Return the (X, Y) coordinate for the center point of the cell that contains the specified text.  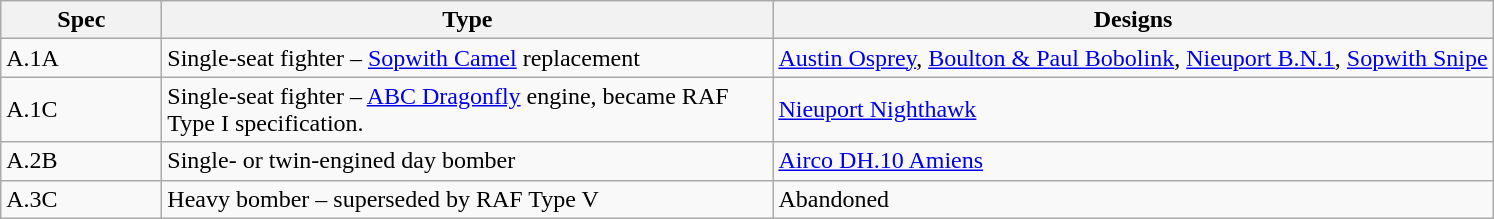
Nieuport Nighthawk (1133, 110)
Single-seat fighter – Sopwith Camel replacement (468, 58)
A.3C (82, 199)
Designs (1133, 20)
Type (468, 20)
A.2B (82, 161)
Airco DH.10 Amiens (1133, 161)
Abandoned (1133, 199)
Single-seat fighter – ABC Dragonfly engine, became RAF Type I specification. (468, 110)
A.1A (82, 58)
Spec (82, 20)
A.1C (82, 110)
Single- or twin-engined day bomber (468, 161)
Austin Osprey, Boulton & Paul Bobolink, Nieuport B.N.1, Sopwith Snipe (1133, 58)
Heavy bomber – superseded by RAF Type V (468, 199)
